Return the (X, Y) coordinate for the center point of the cell that contains the specified text.  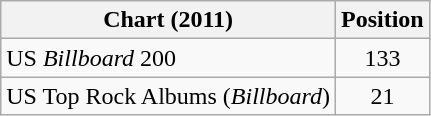
Position (383, 20)
21 (383, 96)
Chart (2011) (168, 20)
US Billboard 200 (168, 58)
US Top Rock Albums (Billboard) (168, 96)
133 (383, 58)
